Search for the cell housing the specified text and yield its [x, y] center coordinate. 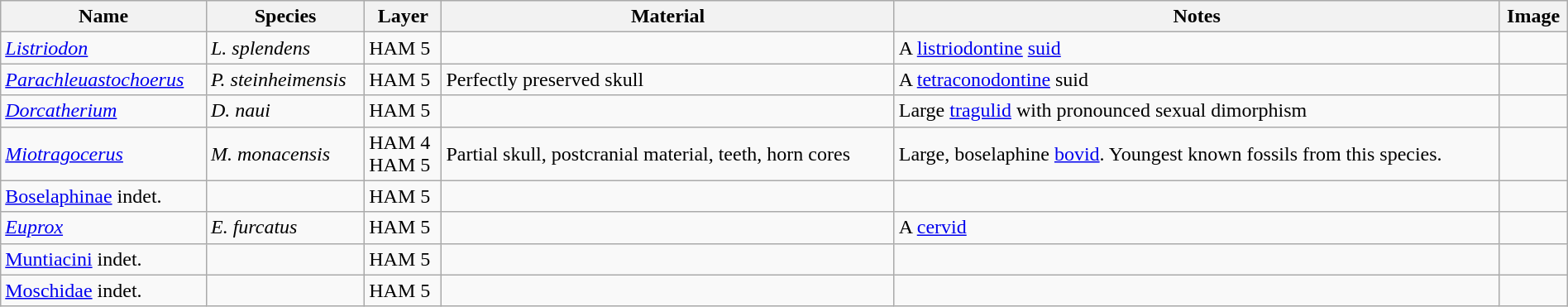
M. monacensis [284, 154]
Perfectly preserved skull [668, 79]
D. naui [284, 111]
Large, boselaphine bovid. Youngest known fossils from this species. [1197, 154]
Moschidae indet. [104, 290]
L. splendens [284, 48]
A tetraconodontine suid [1197, 79]
Miotragocerus [104, 154]
Notes [1197, 17]
A cervid [1197, 228]
Parachleuastochoerus [104, 79]
Layer [404, 17]
Material [668, 17]
Boselaphinae indet. [104, 196]
E. furcatus [284, 228]
Image [1533, 17]
Dorcatherium [104, 111]
Euprox [104, 228]
P. steinheimensis [284, 79]
A listriodontine suid [1197, 48]
Muntiacini indet. [104, 259]
Name [104, 17]
HAM 4HAM 5 [404, 154]
Species [284, 17]
Partial skull, postcranial material, teeth, horn cores [668, 154]
Large tragulid with pronounced sexual dimorphism [1197, 111]
Listriodon [104, 48]
